Return [x, y] of the center of cell containing provided text 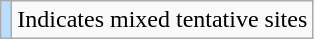
Indicates mixed tentative sites [162, 20]
